Scan for the cell matching the given text and deliver its [X, Y] coordinate at center. 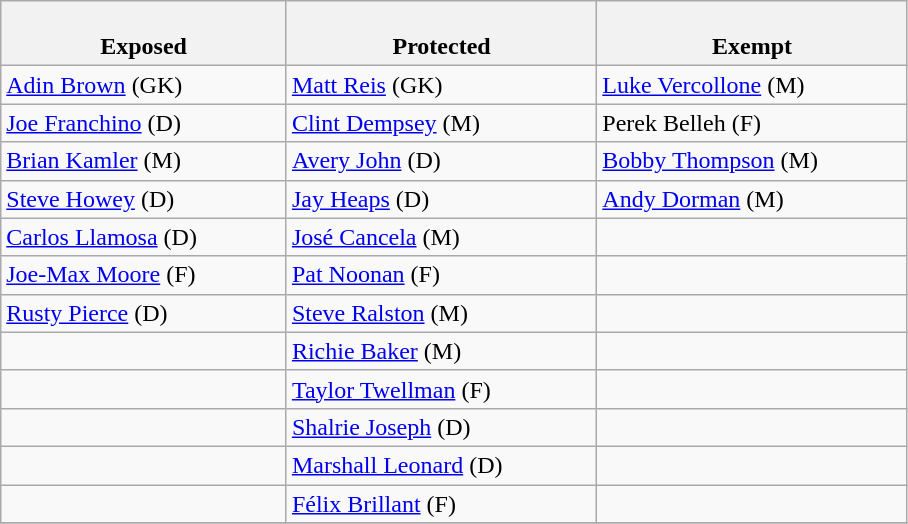
Richie Baker (M) [441, 351]
Clint Dempsey (M) [441, 123]
Pat Noonan (F) [441, 275]
Steve Ralston (M) [441, 313]
Brian Kamler (M) [144, 161]
Carlos Llamosa (D) [144, 237]
Protected [441, 34]
Avery John (D) [441, 161]
Luke Vercollone (M) [752, 85]
Jay Heaps (D) [441, 199]
Exempt [752, 34]
Joe-Max Moore (F) [144, 275]
Félix Brillant (F) [441, 503]
Andy Dorman (M) [752, 199]
Bobby Thompson (M) [752, 161]
Shalrie Joseph (D) [441, 427]
Joe Franchino (D) [144, 123]
Rusty Pierce (D) [144, 313]
Taylor Twellman (F) [441, 389]
Exposed [144, 34]
Steve Howey (D) [144, 199]
José Cancela (M) [441, 237]
Matt Reis (GK) [441, 85]
Perek Belleh (F) [752, 123]
Marshall Leonard (D) [441, 465]
Adin Brown (GK) [144, 85]
